Determine the [x, y] coordinate at the center of the cell enclosing the given text.  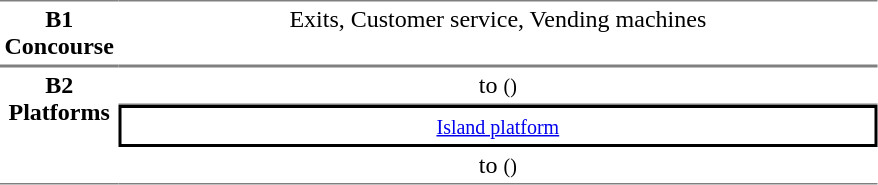
Island platform [498, 126]
B2Platforms [59, 125]
Exits, Customer service, Vending machines [498, 33]
B1Concourse [59, 33]
